Search for the cell housing the specified text and yield its (X, Y) center coordinate. 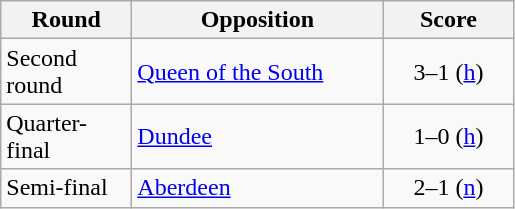
3–1 (h) (448, 72)
Second round (66, 72)
Score (448, 20)
Aberdeen (258, 188)
1–0 (h) (448, 136)
Semi-final (66, 188)
Round (66, 20)
Dundee (258, 136)
2–1 (n) (448, 188)
Opposition (258, 20)
Queen of the South (258, 72)
Quarter-final (66, 136)
